Extract the [X, Y] coordinate from the center of the cell holding the provided text.  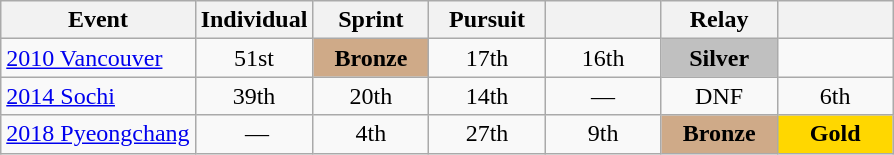
Pursuit [487, 20]
Sprint [371, 20]
4th [371, 134]
51st [254, 58]
9th [603, 134]
Individual [254, 20]
14th [487, 96]
16th [603, 58]
Event [98, 20]
39th [254, 96]
2018 Pyeongchang [98, 134]
17th [487, 58]
20th [371, 96]
2014 Sochi [98, 96]
6th [835, 96]
27th [487, 134]
Relay [719, 20]
2010 Vancouver [98, 58]
DNF [719, 96]
Gold [835, 134]
Silver [719, 58]
